Return [X, Y] of the center of cell containing provided text 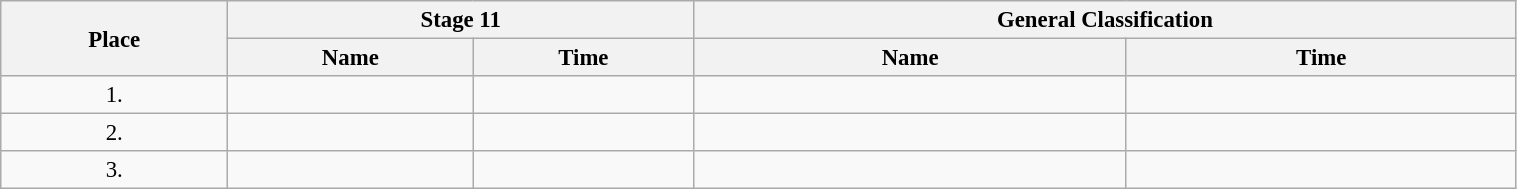
3. [114, 170]
2. [114, 133]
General Classification [1105, 20]
1. [114, 95]
Place [114, 38]
Stage 11 [461, 20]
